Provide the (X, Y) coordinate of the cell's center where the given text is located.  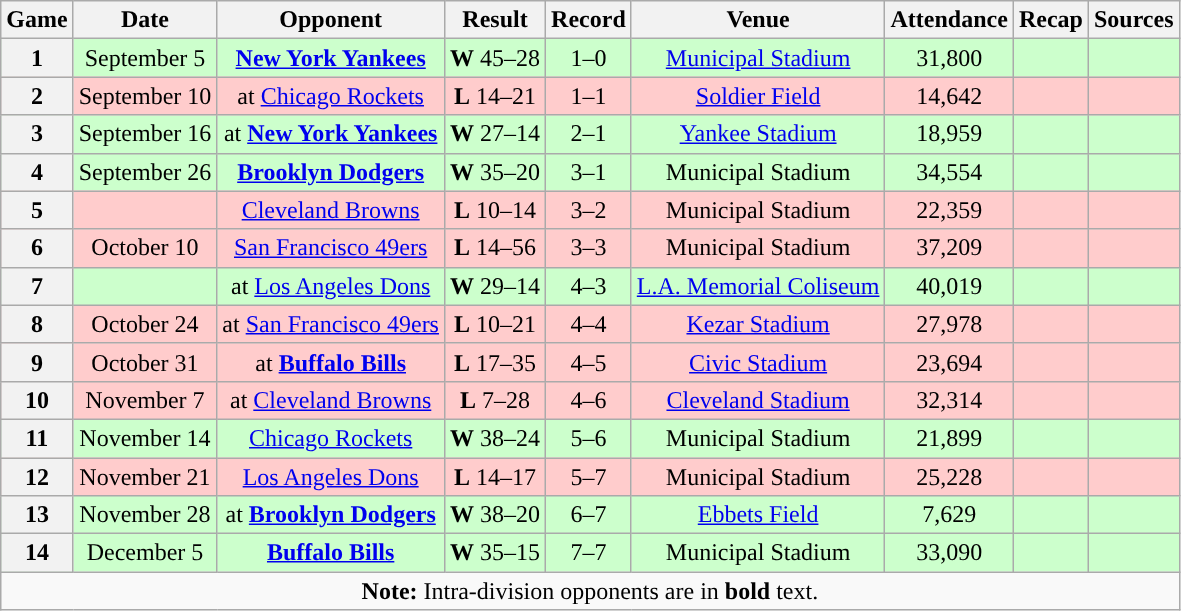
9 (37, 362)
November 21 (145, 477)
September 16 (145, 134)
October 24 (145, 324)
Soldier Field (758, 96)
32,314 (949, 400)
Ebbets Field (758, 515)
13 (37, 515)
31,800 (949, 58)
4–5 (589, 362)
12 (37, 477)
5–7 (589, 477)
2 (37, 96)
4–3 (589, 286)
Cleveland Stadium (758, 400)
L 14–56 (494, 248)
4 (37, 172)
14,642 (949, 96)
8 (37, 324)
7,629 (949, 515)
11 (37, 438)
Sources (1134, 20)
3 (37, 134)
October 10 (145, 248)
Game (37, 20)
September 5 (145, 58)
Kezar Stadium (758, 324)
Cleveland Browns (331, 210)
Record (589, 20)
September 26 (145, 172)
6 (37, 248)
Civic Stadium (758, 362)
7 (37, 286)
1 (37, 58)
Opponent (331, 20)
W 38–24 (494, 438)
W 35–15 (494, 553)
10 (37, 400)
Buffalo Bills (331, 553)
37,209 (949, 248)
2–1 (589, 134)
6–7 (589, 515)
4–4 (589, 324)
L.A. Memorial Coliseum (758, 286)
21,899 (949, 438)
at San Francisco 49ers (331, 324)
at Brooklyn Dodgers (331, 515)
at Cleveland Browns (331, 400)
W 35–20 (494, 172)
November 14 (145, 438)
W 38–20 (494, 515)
September 10 (145, 96)
L 10–21 (494, 324)
7–7 (589, 553)
L 10–14 (494, 210)
3–3 (589, 248)
18,959 (949, 134)
23,694 (949, 362)
1–0 (589, 58)
L 14–17 (494, 477)
Venue (758, 20)
Los Angeles Dons (331, 477)
5 (37, 210)
4–6 (589, 400)
October 31 (145, 362)
Note: Intra-division opponents are in bold text. (590, 591)
at Los Angeles Dons (331, 286)
December 5 (145, 553)
Chicago Rockets (331, 438)
25,228 (949, 477)
at Chicago Rockets (331, 96)
Brooklyn Dodgers (331, 172)
New York Yankees (331, 58)
L 14–21 (494, 96)
at New York Yankees (331, 134)
1–1 (589, 96)
Date (145, 20)
5–6 (589, 438)
L 17–35 (494, 362)
W 29–14 (494, 286)
L 7–28 (494, 400)
at Buffalo Bills (331, 362)
Yankee Stadium (758, 134)
Recap (1050, 20)
W 27–14 (494, 134)
Result (494, 20)
27,978 (949, 324)
November 28 (145, 515)
3–2 (589, 210)
34,554 (949, 172)
22,359 (949, 210)
3–1 (589, 172)
San Francisco 49ers (331, 248)
Attendance (949, 20)
November 7 (145, 400)
33,090 (949, 553)
14 (37, 553)
40,019 (949, 286)
W 45–28 (494, 58)
